Return the [x, y] coordinate for the center point of the cell that contains the specified text.  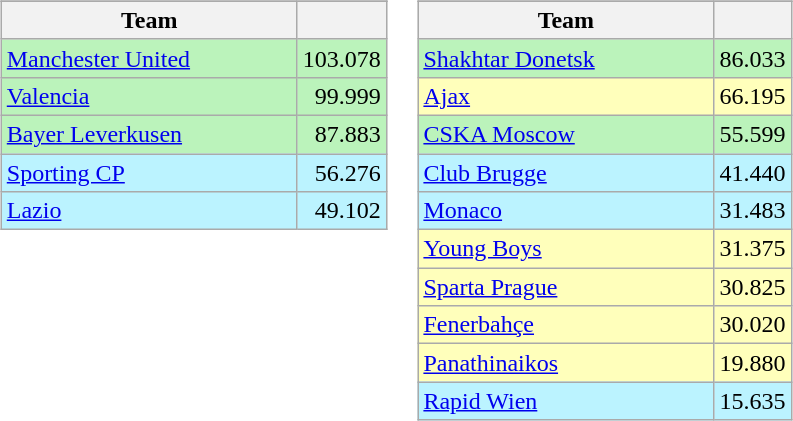
Sporting CP [149, 173]
19.880 [752, 363]
Fenerbahçe [566, 325]
Rapid Wien [566, 401]
66.195 [752, 96]
49.102 [342, 211]
Bayer Leverkusen [149, 134]
Valencia [149, 96]
103.078 [342, 58]
Lazio [149, 211]
99.999 [342, 96]
55.599 [752, 134]
56.276 [342, 173]
41.440 [752, 173]
30.825 [752, 287]
Monaco [566, 211]
31.375 [752, 249]
Club Brugge [566, 173]
86.033 [752, 58]
30.020 [752, 325]
Young Boys [566, 249]
CSKA Moscow [566, 134]
Sparta Prague [566, 287]
Panathinaikos [566, 363]
15.635 [752, 401]
87.883 [342, 134]
31.483 [752, 211]
Shakhtar Donetsk [566, 58]
Ajax [566, 96]
Manchester United [149, 58]
